For the text-containing cell, return its midpoint in [x, y] coordinate format. 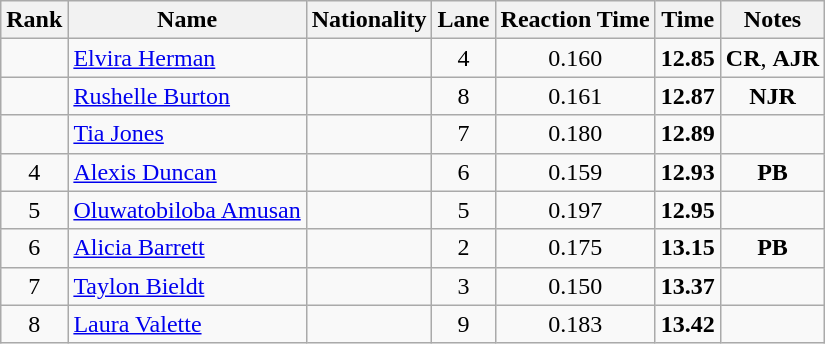
0.180 [575, 134]
0.160 [575, 58]
Elvira Herman [187, 58]
Rank [34, 20]
Alexis Duncan [187, 172]
NJR [772, 96]
Notes [772, 20]
Lane [464, 20]
13.42 [688, 324]
0.175 [575, 248]
12.95 [688, 210]
Nationality [369, 20]
Tia Jones [187, 134]
3 [464, 286]
0.197 [575, 210]
Oluwatobiloba Amusan [187, 210]
0.183 [575, 324]
0.159 [575, 172]
Time [688, 20]
2 [464, 248]
CR, AJR [772, 58]
Taylon Bieldt [187, 286]
0.161 [575, 96]
Rushelle Burton [187, 96]
9 [464, 324]
13.37 [688, 286]
Laura Valette [187, 324]
Alicia Barrett [187, 248]
0.150 [575, 286]
13.15 [688, 248]
12.87 [688, 96]
12.89 [688, 134]
Reaction Time [575, 20]
Name [187, 20]
12.85 [688, 58]
12.93 [688, 172]
